Scan for the cell matching the given text and deliver its [X, Y] coordinate at center. 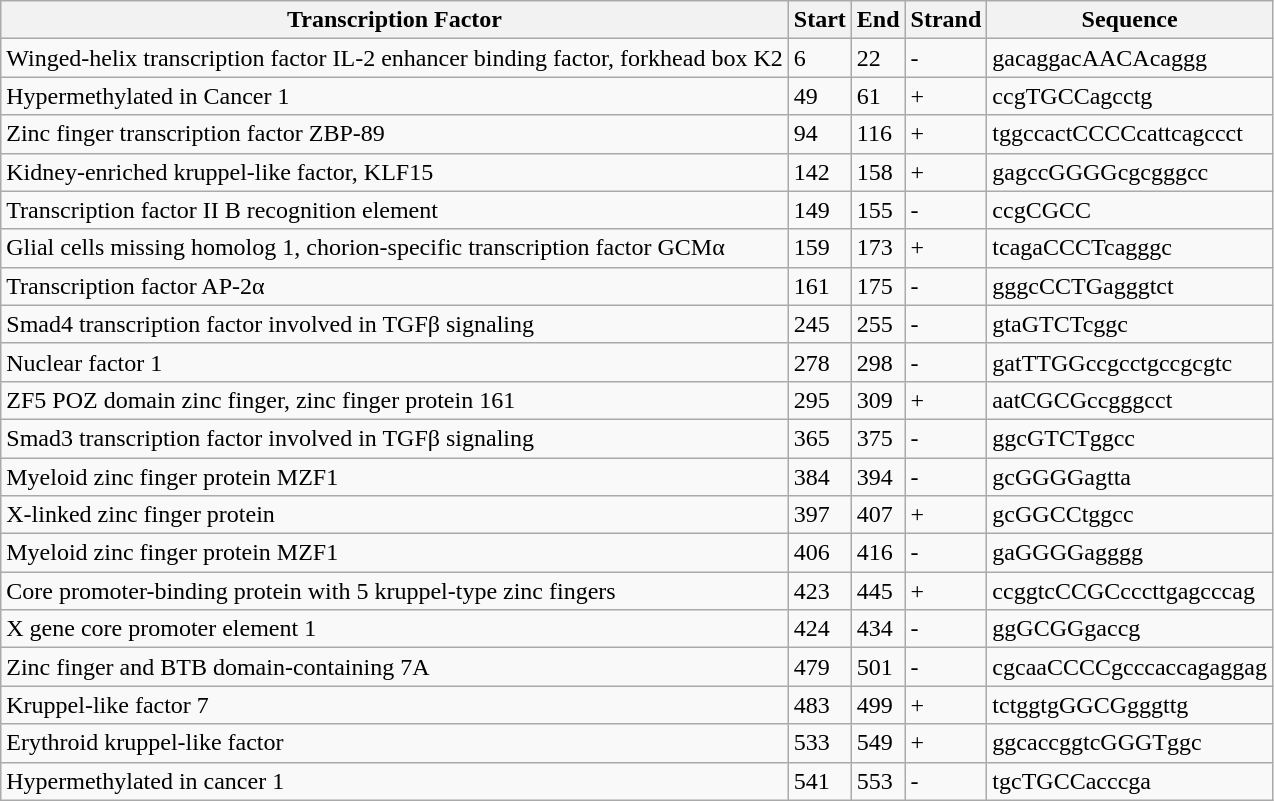
tcagaCCCTcagggc [1130, 248]
406 [820, 553]
ggcaccggtcGGGTggc [1130, 743]
tggccactCCCCcattcagccct [1130, 134]
116 [878, 134]
541 [820, 781]
424 [820, 629]
245 [820, 324]
22 [878, 58]
gggcCCTGagggtct [1130, 286]
tctggtgGGCGgggttg [1130, 705]
Transcription factor II B recognition element [395, 210]
423 [820, 591]
159 [820, 248]
49 [820, 96]
ZF5 POZ domain zinc finger, zinc finger protein 161 [395, 400]
549 [878, 743]
499 [878, 705]
Core promoter-binding protein with 5 kruppel-type zinc fingers [395, 591]
Zinc finger transcription factor ZBP-89 [395, 134]
gtaGTCTcggc [1130, 324]
155 [878, 210]
94 [820, 134]
Erythroid kruppel-like factor [395, 743]
Strand [946, 20]
gaGGGGagggg [1130, 553]
365 [820, 438]
375 [878, 438]
Smad4 transcription factor involved in TGFβ signaling [395, 324]
407 [878, 515]
gatTTGGccgcctgccgcgtc [1130, 362]
ccgCGCC [1130, 210]
255 [878, 324]
309 [878, 400]
479 [820, 667]
Transcription factor AP-2α [395, 286]
gagccGGGGcgcgggcc [1130, 172]
Start [820, 20]
X gene core promoter element 1 [395, 629]
aatCGCGccgggcct [1130, 400]
gcGGCCtggcc [1130, 515]
End [878, 20]
483 [820, 705]
416 [878, 553]
ggGCGGgaccg [1130, 629]
158 [878, 172]
cgcaaCCCCgcccaccagaggag [1130, 667]
Kruppel-like factor 7 [395, 705]
Winged-helix transcription factor IL-2 enhancer binding factor, forkhead box K2 [395, 58]
278 [820, 362]
142 [820, 172]
501 [878, 667]
ccgTGCCagcctg [1130, 96]
394 [878, 477]
gacaggacAACAcaggg [1130, 58]
ccggtcCCGCcccttgagcccag [1130, 591]
Glial cells missing homolog 1, chorion-specific transcription factor GCMα [395, 248]
Nuclear factor 1 [395, 362]
61 [878, 96]
Kidney-enriched kruppel-like factor, KLF15 [395, 172]
533 [820, 743]
173 [878, 248]
Smad3 transcription factor involved in TGFβ signaling [395, 438]
X-linked zinc finger protein [395, 515]
445 [878, 591]
Hypermethylated in Cancer 1 [395, 96]
ggcGTCTggcc [1130, 438]
gcGGGGagtta [1130, 477]
298 [878, 362]
Sequence [1130, 20]
397 [820, 515]
434 [878, 629]
Transcription Factor [395, 20]
384 [820, 477]
Zinc finger and BTB domain-containing 7A [395, 667]
tgcTGCCacccga [1130, 781]
161 [820, 286]
149 [820, 210]
295 [820, 400]
553 [878, 781]
6 [820, 58]
175 [878, 286]
Hypermethylated in cancer 1 [395, 781]
